Extract the [x, y] coordinate from the center of the cell holding the provided text.  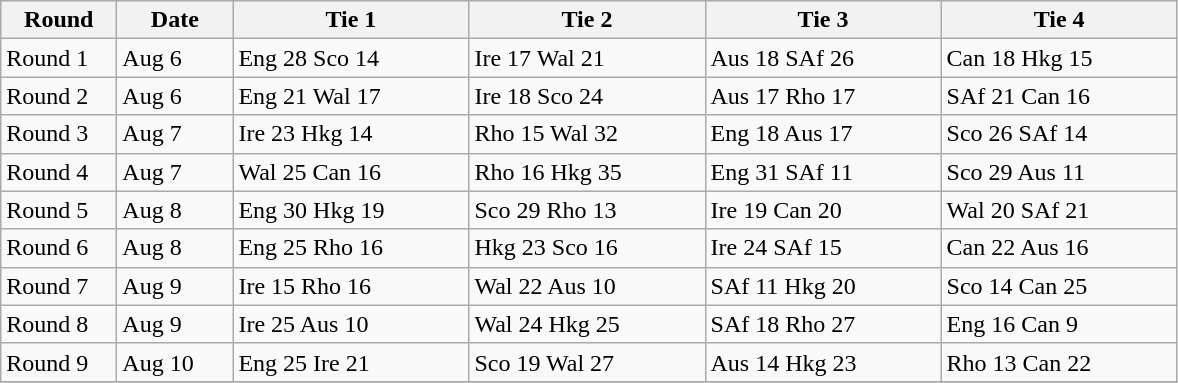
Tie 2 [587, 20]
Eng 30 Hkg 19 [351, 210]
Ire 25 Aus 10 [351, 324]
Round 9 [59, 362]
Wal 22 Aus 10 [587, 286]
Tie 3 [823, 20]
Eng 18 Aus 17 [823, 134]
Round [59, 20]
Wal 24 Hkg 25 [587, 324]
Rho 16 Hkg 35 [587, 172]
Sco 29 Rho 13 [587, 210]
Ire 15 Rho 16 [351, 286]
Round 3 [59, 134]
Round 2 [59, 96]
Aus 17 Rho 17 [823, 96]
Sco 29 Aus 11 [1059, 172]
Hkg 23 Sco 16 [587, 248]
Ire 17 Wal 21 [587, 58]
Ire 23 Hkg 14 [351, 134]
Eng 28 Sco 14 [351, 58]
Wal 25 Can 16 [351, 172]
Eng 25 Rho 16 [351, 248]
SAf 11 Hkg 20 [823, 286]
SAf 18 Rho 27 [823, 324]
Round 5 [59, 210]
SAf 21 Can 16 [1059, 96]
Wal 20 SAf 21 [1059, 210]
Ire 19 Can 20 [823, 210]
Tie 1 [351, 20]
Eng 25 Ire 21 [351, 362]
Aug 10 [175, 362]
Round 6 [59, 248]
Aus 18 SAf 26 [823, 58]
Rho 13 Can 22 [1059, 362]
Sco 26 SAf 14 [1059, 134]
Sco 19 Wal 27 [587, 362]
Round 1 [59, 58]
Aus 14 Hkg 23 [823, 362]
Round 7 [59, 286]
Rho 15 Wal 32 [587, 134]
Round 8 [59, 324]
Eng 16 Can 9 [1059, 324]
Can 18 Hkg 15 [1059, 58]
Tie 4 [1059, 20]
Round 4 [59, 172]
Eng 31 SAf 11 [823, 172]
Eng 21 Wal 17 [351, 96]
Can 22 Aus 16 [1059, 248]
Sco 14 Can 25 [1059, 286]
Ire 18 Sco 24 [587, 96]
Date [175, 20]
Ire 24 SAf 15 [823, 248]
